Search for the cell housing the specified text and yield its (x, y) center coordinate. 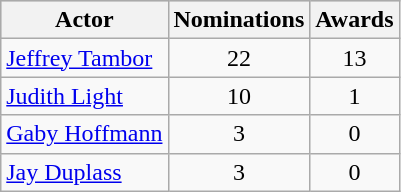
Judith Light (84, 96)
10 (239, 96)
22 (239, 58)
Gaby Hoffmann (84, 134)
13 (354, 58)
1 (354, 96)
Awards (354, 20)
Jeffrey Tambor (84, 58)
Actor (84, 20)
Jay Duplass (84, 172)
Nominations (239, 20)
